Search for the cell housing the specified text and yield its (x, y) center coordinate. 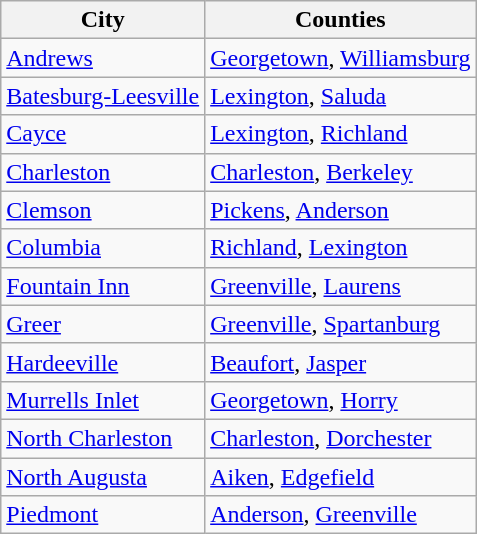
Beaufort, Jasper (340, 362)
Georgetown, Horry (340, 400)
Lexington, Saluda (340, 96)
Clemson (103, 210)
Batesburg-Leesville (103, 96)
Columbia (103, 248)
Andrews (103, 58)
Charleston, Dorchester (340, 438)
Greenville, Laurens (340, 286)
North Charleston (103, 438)
Counties (340, 20)
Cayce (103, 134)
Charleston (103, 172)
Fountain Inn (103, 286)
Aiken, Edgefield (340, 477)
Hardeeville (103, 362)
City (103, 20)
Georgetown, Williamsburg (340, 58)
Lexington, Richland (340, 134)
Anderson, Greenville (340, 515)
Pickens, Anderson (340, 210)
Greenville, Spartanburg (340, 324)
Charleston, Berkeley (340, 172)
Piedmont (103, 515)
North Augusta (103, 477)
Murrells Inlet (103, 400)
Greer (103, 324)
Richland, Lexington (340, 248)
